Return [x, y] of the center of cell containing provided text 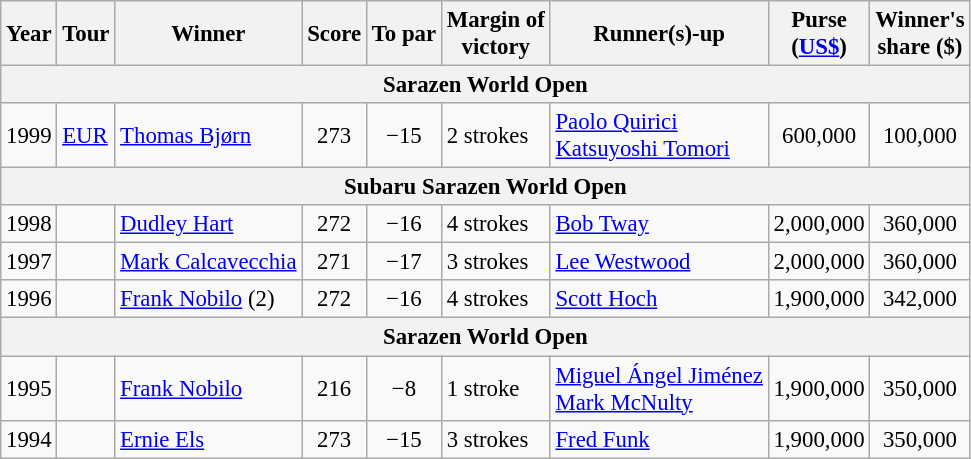
Frank Nobilo [208, 388]
2 strokes [496, 136]
Fred Funk [659, 439]
Margin ofvictory [496, 34]
Dudley Hart [208, 224]
Paolo Quirici Katsuyoshi Tomori [659, 136]
EUR [86, 136]
Miguel Ángel Jiménez Mark McNulty [659, 388]
Ernie Els [208, 439]
Purse(US$) [819, 34]
100,000 [920, 136]
1 stroke [496, 388]
Winner'sshare ($) [920, 34]
Runner(s)-up [659, 34]
Mark Calcavecchia [208, 262]
1997 [29, 262]
1996 [29, 299]
Tour [86, 34]
Winner [208, 34]
Bob Tway [659, 224]
Lee Westwood [659, 262]
Scott Hoch [659, 299]
271 [334, 262]
Frank Nobilo (2) [208, 299]
Score [334, 34]
Thomas Bjørn [208, 136]
Year [29, 34]
1994 [29, 439]
216 [334, 388]
1995 [29, 388]
1998 [29, 224]
1999 [29, 136]
To par [404, 34]
600,000 [819, 136]
342,000 [920, 299]
−8 [404, 388]
−17 [404, 262]
Subaru Sarazen World Open [486, 187]
